Find where the given text appears and provide that cell's center as [X, Y] coordinate. 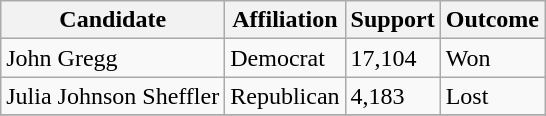
Won [492, 58]
Affiliation [285, 20]
John Gregg [113, 58]
Lost [492, 96]
Support [392, 20]
Outcome [492, 20]
4,183 [392, 96]
Democrat [285, 58]
17,104 [392, 58]
Candidate [113, 20]
Julia Johnson Sheffler [113, 96]
Republican [285, 96]
